Extract the (X, Y) coordinate from the center of the cell holding the provided text.  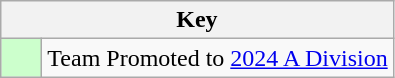
Team Promoted to 2024 A Division (218, 58)
Key (197, 20)
